For the text-containing cell, return its midpoint in (x, y) coordinate format. 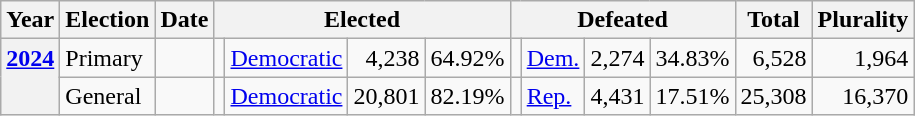
2,274 (618, 58)
2024 (30, 77)
4,431 (618, 96)
Dem. (553, 58)
Primary (108, 58)
Plurality (863, 20)
1,964 (863, 58)
Rep. (553, 96)
Election (108, 20)
Total (774, 20)
34.83% (692, 58)
25,308 (774, 96)
6,528 (774, 58)
20,801 (386, 96)
4,238 (386, 58)
64.92% (468, 58)
Defeated (622, 20)
17.51% (692, 96)
16,370 (863, 96)
Year (30, 20)
General (108, 96)
Date (184, 20)
82.19% (468, 96)
Elected (362, 20)
